Identify which cell holds the provided text, then report its [X, Y] central coordinate. 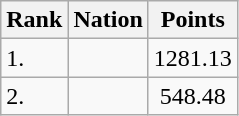
1281.13 [192, 58]
Points [192, 20]
1. [34, 58]
2. [34, 96]
548.48 [192, 96]
Nation [108, 20]
Rank [34, 20]
